Provide the (x, y) coordinate of the cell's center where the given text is located.  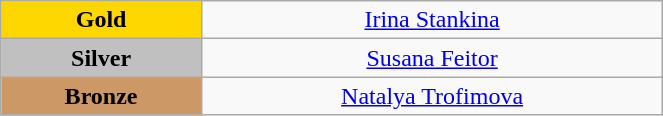
Gold (102, 20)
Natalya Trofimova (432, 96)
Silver (102, 58)
Bronze (102, 96)
Irina Stankina (432, 20)
Susana Feitor (432, 58)
